Identify which cell holds the provided text, then report its (X, Y) central coordinate. 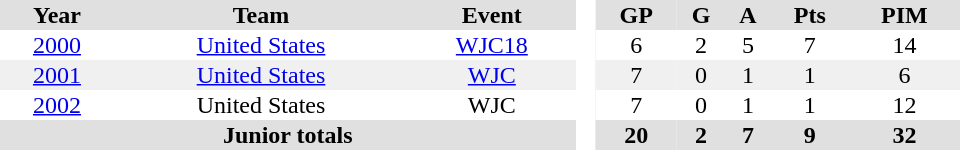
9 (810, 135)
14 (904, 45)
12 (904, 105)
2001 (57, 75)
20 (636, 135)
Event (492, 15)
WJC18 (492, 45)
Team (261, 15)
Year (57, 15)
Pts (810, 15)
5 (748, 45)
GP (636, 15)
2002 (57, 105)
A (748, 15)
Junior totals (288, 135)
32 (904, 135)
G (701, 15)
PIM (904, 15)
2000 (57, 45)
